Search for the cell housing the specified text and yield its (x, y) center coordinate. 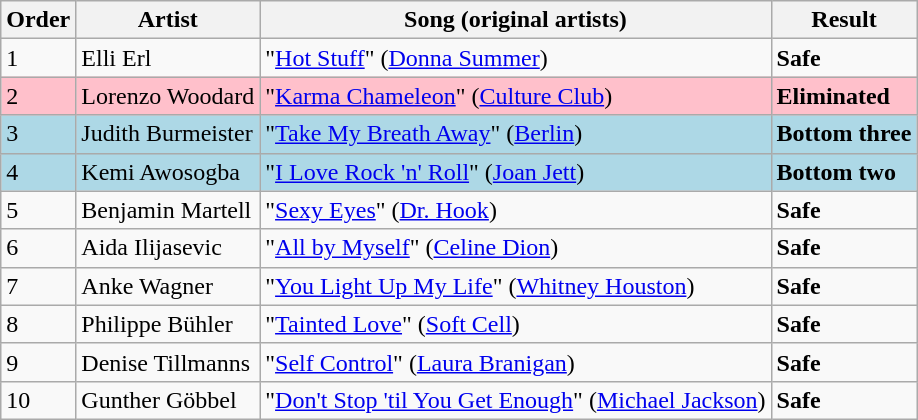
"Sexy Eyes" (Dr. Hook) (516, 210)
Eliminated (844, 96)
"I Love Rock 'n' Roll" (Joan Jett) (516, 172)
"Tainted Love" (Soft Cell) (516, 324)
Elli Erl (168, 58)
Benjamin Martell (168, 210)
1 (38, 58)
8 (38, 324)
Judith Burmeister (168, 134)
Song (original artists) (516, 20)
Anke Wagner (168, 286)
Order (38, 20)
"Self Control" (Laura Branigan) (516, 362)
3 (38, 134)
Bottom three (844, 134)
Lorenzo Woodard (168, 96)
"Take My Breath Away" (Berlin) (516, 134)
4 (38, 172)
Denise Tillmanns (168, 362)
2 (38, 96)
Result (844, 20)
Philippe Bühler (168, 324)
"Don't Stop 'til You Get Enough" (Michael Jackson) (516, 400)
5 (38, 210)
10 (38, 400)
"You Light Up My Life" (Whitney Houston) (516, 286)
Artist (168, 20)
"Hot Stuff" (Donna Summer) (516, 58)
6 (38, 248)
Gunther Göbbel (168, 400)
7 (38, 286)
9 (38, 362)
Bottom two (844, 172)
Aida Ilijasevic (168, 248)
"All by Myself" (Celine Dion) (516, 248)
"Karma Chameleon" (Culture Club) (516, 96)
Kemi Awosogba (168, 172)
